Identify which cell holds the provided text, then report its (X, Y) central coordinate. 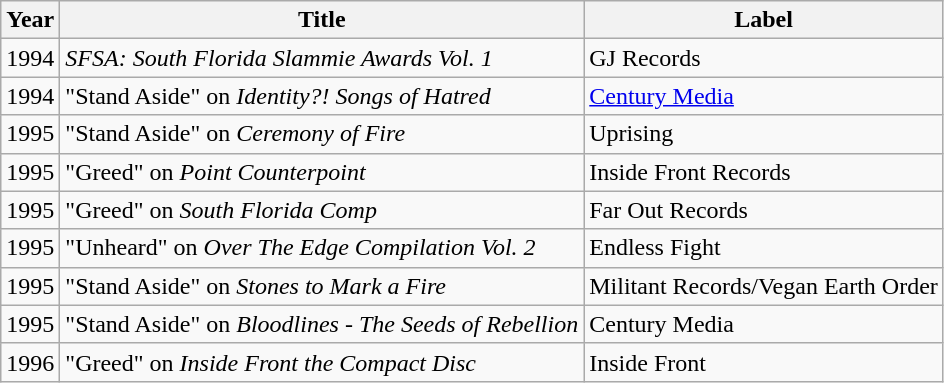
Far Out Records (764, 210)
Inside Front Records (764, 172)
"Stand Aside" on Stones to Mark a Fire (322, 286)
Year (30, 20)
1996 (30, 362)
GJ Records (764, 58)
"Greed" on Point Counterpoint (322, 172)
"Stand Aside" on Identity?! Songs of Hatred (322, 96)
"Greed" on Inside Front the Compact Disc (322, 362)
"Greed" on South Florida Comp (322, 210)
Militant Records/Vegan Earth Order (764, 286)
"Stand Aside" on Bloodlines - The Seeds of Rebellion (322, 324)
Endless Fight (764, 248)
Label (764, 20)
"Stand Aside" on Ceremony of Fire (322, 134)
Inside Front (764, 362)
SFSA: South Florida Slammie Awards Vol. 1 (322, 58)
Uprising (764, 134)
"Unheard" on Over The Edge Compilation Vol. 2 (322, 248)
Title (322, 20)
